Return (X, Y) of the center of cell containing provided text 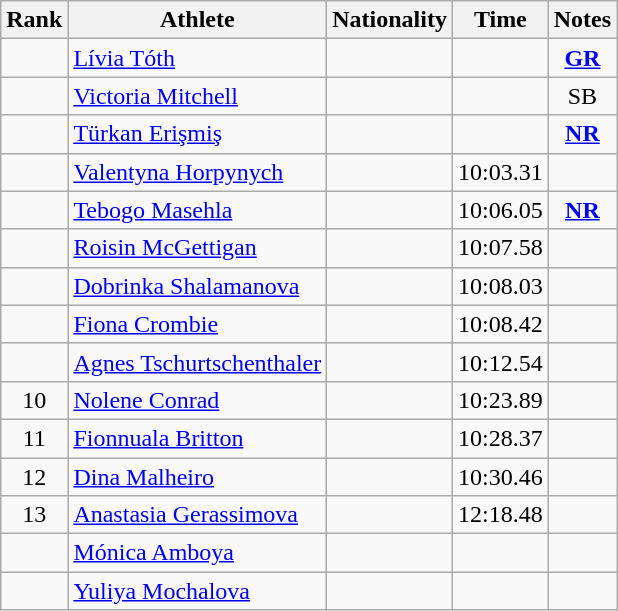
Dina Malheiro (198, 477)
Roisin McGettigan (198, 248)
10:07.58 (500, 248)
11 (34, 438)
Mónica Amboya (198, 553)
SB (582, 96)
12 (34, 477)
Notes (582, 20)
10:08.42 (500, 324)
10:23.89 (500, 400)
10:28.37 (500, 438)
Anastasia Gerassimova (198, 515)
10:12.54 (500, 362)
10:08.03 (500, 286)
Agnes Tschurtschenthaler (198, 362)
Rank (34, 20)
10:30.46 (500, 477)
Time (500, 20)
Lívia Tóth (198, 58)
Valentyna Horpynych (198, 172)
Victoria Mitchell (198, 96)
Nolene Conrad (198, 400)
13 (34, 515)
Türkan Erişmiş (198, 134)
GR (582, 58)
Fiona Crombie (198, 324)
Nationality (390, 20)
10:03.31 (500, 172)
10 (34, 400)
Fionnuala Britton (198, 438)
Dobrinka Shalamanova (198, 286)
Tebogo Masehla (198, 210)
10:06.05 (500, 210)
Yuliya Mochalova (198, 591)
12:18.48 (500, 515)
Athlete (198, 20)
